Output the (x, y) coordinate of the center of the cell containing the given text.  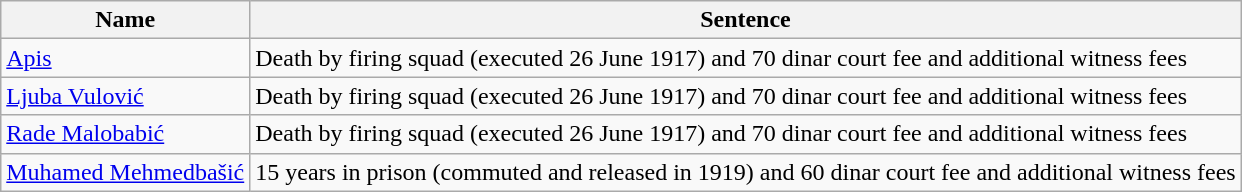
Muhamed Mehmedbašić (126, 172)
Rade Malobabić (126, 134)
Name (126, 20)
Apis (126, 58)
15 years in prison (commuted and released in 1919) and 60 dinar court fee and additional witness fees (746, 172)
Ljuba Vulović (126, 96)
Sentence (746, 20)
